Provide the (X, Y) coordinate of the cell's center where the given text is located.  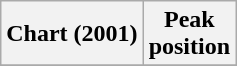
Chart (2001) (72, 34)
Peakposition (189, 34)
